Return the (X, Y) coordinate for the center point of the cell that contains the specified text.  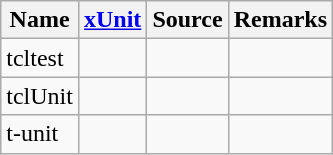
Remarks (280, 20)
Name (40, 20)
t-unit (40, 134)
xUnit (112, 20)
tclUnit (40, 96)
Source (188, 20)
tcltest (40, 58)
